Output the [X, Y] coordinate of the center of the cell containing the given text.  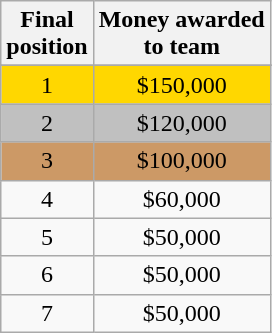
7 [47, 313]
$60,000 [182, 199]
6 [47, 275]
4 [47, 199]
1 [47, 85]
Finalposition [47, 34]
2 [47, 123]
5 [47, 237]
$150,000 [182, 85]
$120,000 [182, 123]
3 [47, 161]
Money awardedto team [182, 34]
$100,000 [182, 161]
